For the text-containing cell, return its midpoint in (x, y) coordinate format. 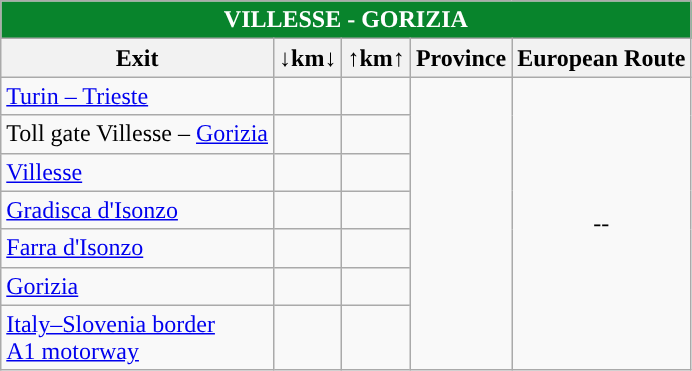
-- (602, 224)
Province (460, 58)
Italy–Slovenia border A1 motorway (138, 338)
European Route (602, 58)
Farra d'Isonzo (138, 248)
Villesse (138, 172)
↓km↓ (308, 58)
Turin – Trieste (138, 96)
Gorizia (138, 286)
Gradisca d'Isonzo (138, 210)
Toll gate Villesse – Gorizia (138, 134)
Exit (138, 58)
↑km↑ (376, 58)
VILLESSE - GORIZIA (346, 20)
